Determine the (x, y) coordinate at the center of the cell enclosing the given text.  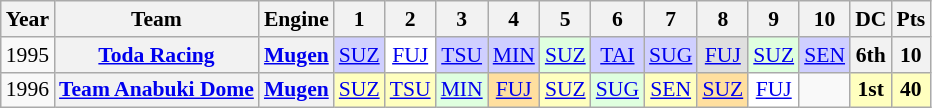
DC (870, 19)
9 (774, 19)
Team (156, 19)
1 (360, 19)
1995 (28, 55)
Pts (910, 19)
5 (566, 19)
40 (910, 90)
Team Anabuki Dome (156, 90)
6 (618, 19)
1996 (28, 90)
7 (670, 19)
Engine (296, 19)
2 (410, 19)
Toda Racing (156, 55)
Year (28, 19)
4 (514, 19)
1st (870, 90)
6th (870, 55)
TAI (618, 55)
3 (462, 19)
8 (722, 19)
